For the text-containing cell, return its midpoint in [X, Y] coordinate format. 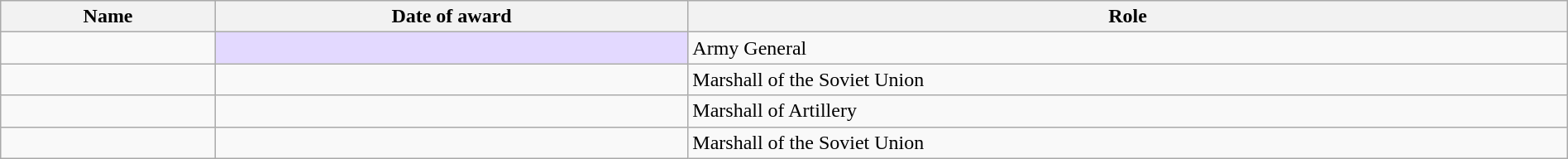
Marshall of Artillery [1128, 111]
Army General [1128, 48]
Name [108, 17]
Role [1128, 17]
Date of award [452, 17]
